Detect which cell encompasses the target text, then output its [x, y] center coordinate. 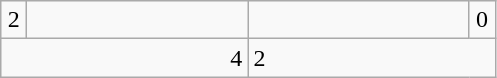
4 [124, 58]
0 [482, 20]
